Capture the cell that displays the provided text and extract its (X, Y) central coordinate. 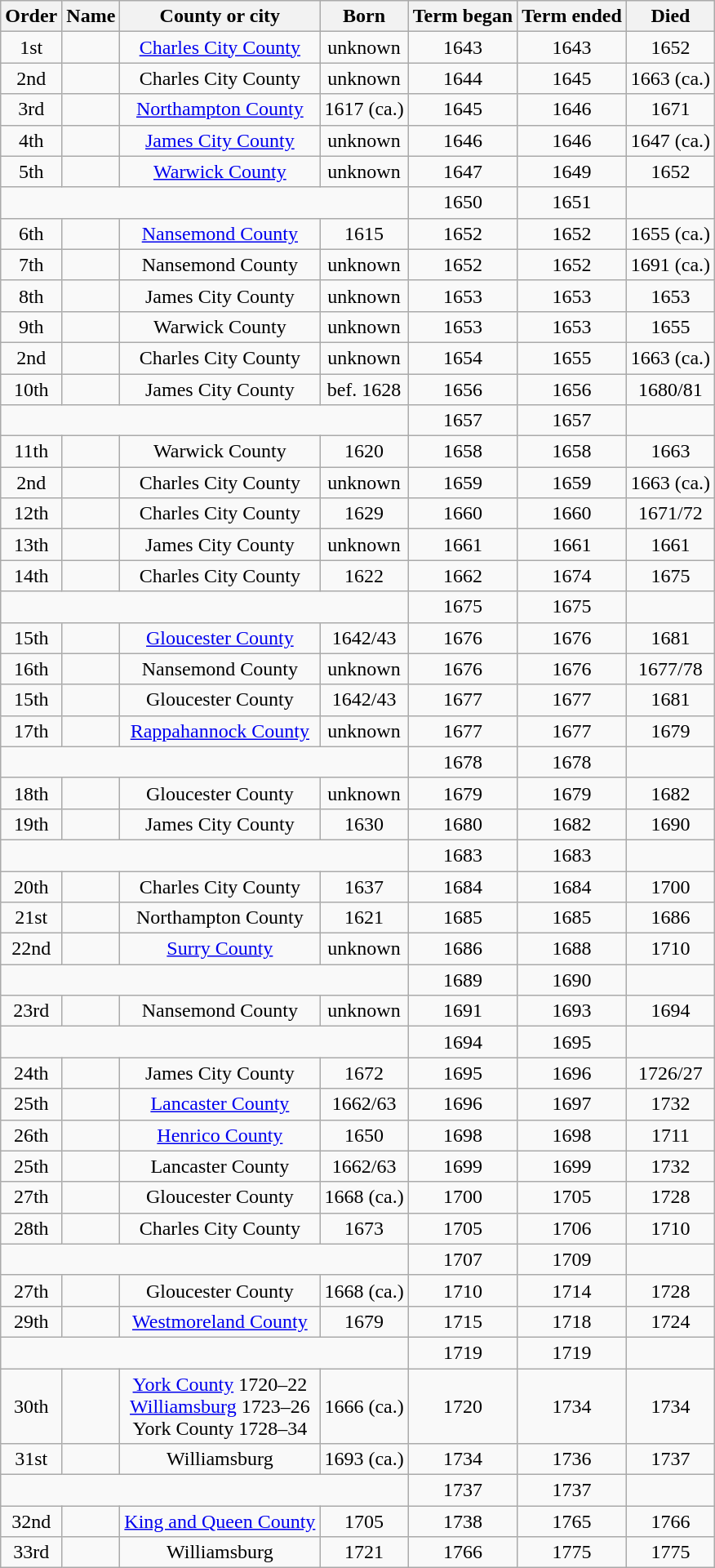
19th (31, 824)
33rd (31, 1552)
22nd (31, 949)
1707 (463, 1259)
Rappahannock County (220, 731)
Term began (463, 16)
Henrico County (220, 1135)
1654 (463, 358)
1693 (572, 1011)
1711 (670, 1135)
1697 (572, 1104)
1655 (ca.) (670, 234)
10th (31, 390)
Order (31, 16)
5th (31, 171)
14th (31, 576)
1663 (670, 452)
1689 (463, 980)
1691 (ca.) (670, 265)
1615 (364, 234)
21st (31, 918)
1649 (572, 171)
1680/81 (670, 390)
1709 (572, 1259)
24th (31, 1073)
1630 (364, 824)
1622 (364, 576)
1765 (572, 1521)
Term ended (572, 16)
11th (31, 452)
1647 (ca.) (670, 140)
1714 (572, 1290)
6th (31, 234)
23rd (31, 1011)
York County 1720–22Williamsburg 1723–26York County 1728–34 (220, 1406)
1736 (572, 1459)
28th (31, 1228)
1724 (670, 1321)
3rd (31, 109)
1738 (463, 1521)
1637 (364, 886)
9th (31, 327)
Died (670, 16)
1674 (572, 576)
County or city (220, 16)
1680 (463, 824)
1651 (572, 203)
1688 (572, 949)
31st (31, 1459)
17th (31, 731)
1691 (463, 1011)
King and Queen County (220, 1521)
1720 (463, 1406)
1726/27 (670, 1073)
20th (31, 886)
12th (31, 514)
1706 (572, 1228)
1672 (364, 1073)
1715 (463, 1321)
1666 (ca.) (364, 1406)
1721 (364, 1552)
1617 (ca.) (364, 109)
1671 (670, 109)
7th (31, 265)
1693 (ca.) (364, 1459)
32nd (31, 1521)
1677/78 (670, 669)
1620 (364, 452)
Surry County (220, 949)
bef. 1628 (364, 390)
1644 (463, 78)
18th (31, 793)
1718 (572, 1321)
1629 (364, 514)
1st (31, 47)
4th (31, 140)
13th (31, 545)
30th (31, 1406)
16th (31, 669)
1621 (364, 918)
Name (91, 16)
Westmoreland County (220, 1321)
26th (31, 1135)
Born (364, 16)
8th (31, 296)
1647 (463, 171)
1673 (364, 1228)
1671/72 (670, 514)
29th (31, 1321)
1662 (463, 576)
